Output the (x, y) coordinate of the center of the cell containing the given text.  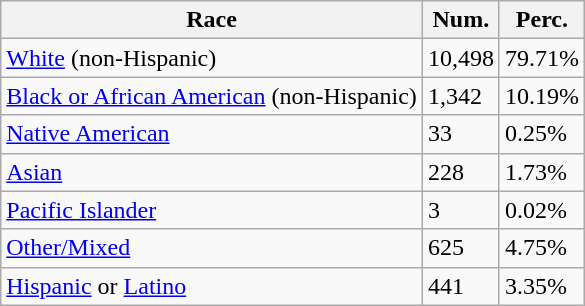
White (non-Hispanic) (212, 58)
Race (212, 20)
79.71% (542, 58)
Asian (212, 172)
33 (460, 134)
1.73% (542, 172)
1,342 (460, 96)
10.19% (542, 96)
Perc. (542, 20)
Native American (212, 134)
Black or African American (non-Hispanic) (212, 96)
228 (460, 172)
3.35% (542, 286)
10,498 (460, 58)
Other/Mixed (212, 248)
Num. (460, 20)
4.75% (542, 248)
441 (460, 286)
625 (460, 248)
0.25% (542, 134)
3 (460, 210)
Pacific Islander (212, 210)
0.02% (542, 210)
Hispanic or Latino (212, 286)
